For the text-containing cell, return its midpoint in [x, y] coordinate format. 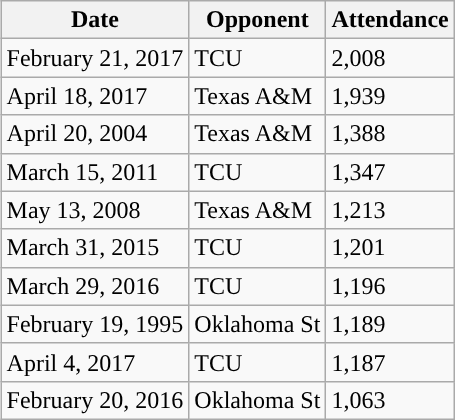
May 13, 2008 [95, 210]
March 31, 2015 [95, 248]
April 4, 2017 [95, 362]
1,063 [390, 400]
Date [95, 20]
1,388 [390, 134]
1,213 [390, 210]
1,187 [390, 362]
February 21, 2017 [95, 58]
1,196 [390, 286]
Attendance [390, 20]
1,347 [390, 172]
1,201 [390, 248]
April 20, 2004 [95, 134]
Opponent [258, 20]
February 19, 1995 [95, 324]
February 20, 2016 [95, 400]
April 18, 2017 [95, 96]
1,189 [390, 324]
1,939 [390, 96]
March 15, 2011 [95, 172]
March 29, 2016 [95, 286]
2,008 [390, 58]
